Search for the cell housing the specified text and yield its (X, Y) center coordinate. 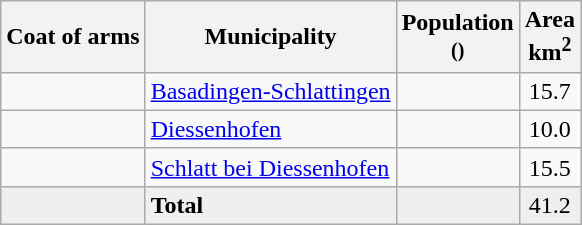
Population() (458, 37)
15.5 (550, 167)
Area km2 (550, 37)
15.7 (550, 91)
Coat of arms (73, 37)
41.2 (550, 205)
Diessenhofen (270, 129)
Schlatt bei Diessenhofen (270, 167)
Total (270, 205)
10.0 (550, 129)
Municipality (270, 37)
Basadingen-Schlattingen (270, 91)
